Output the (x, y) coordinate of the center of the cell containing the given text.  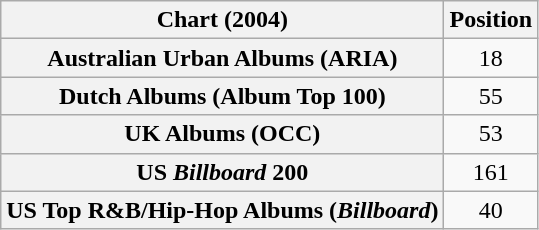
US Billboard 200 (222, 172)
53 (491, 134)
55 (491, 96)
161 (491, 172)
Chart (2004) (222, 20)
18 (491, 58)
40 (491, 210)
Dutch Albums (Album Top 100) (222, 96)
UK Albums (OCC) (222, 134)
US Top R&B/Hip-Hop Albums (Billboard) (222, 210)
Australian Urban Albums (ARIA) (222, 58)
Position (491, 20)
